Return (x, y) of the center of cell containing provided text 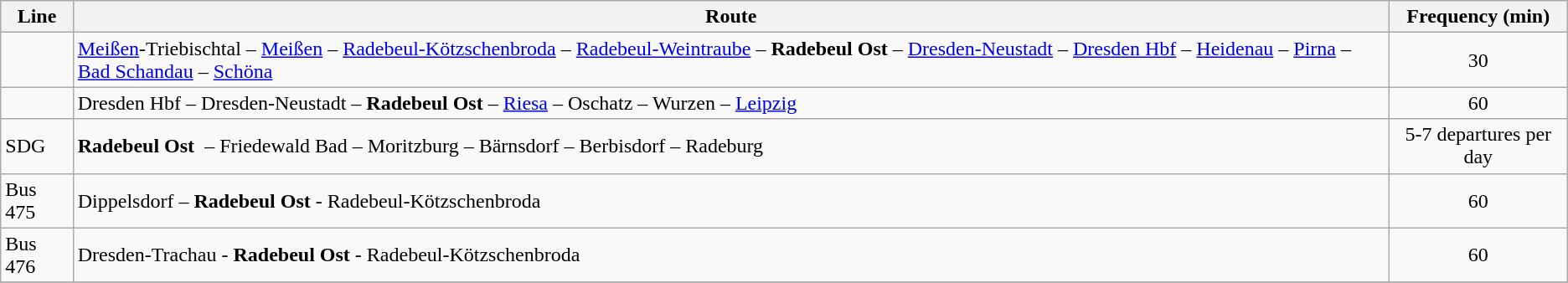
Radebeul Ost – Friedewald Bad – Moritzburg – Bärnsdorf – Berbisdorf – Radeburg (730, 146)
Route (730, 17)
Line (37, 17)
5-7 departures per day (1478, 146)
Bus 475 (37, 201)
Dresden Hbf – Dresden-Neustadt – Radebeul Ost – Riesa – Oschatz – Wurzen – Leipzig (730, 103)
Dippelsdorf – Radebeul Ost - Radebeul-Kötzschenbroda (730, 201)
SDG (37, 146)
Dresden-Trachau - Radebeul Ost - Radebeul-Kötzschenbroda (730, 255)
30 (1478, 60)
Bus 476 (37, 255)
Frequency (min) (1478, 17)
